Return the (X, Y) coordinate for the center point of the cell that contains the specified text.  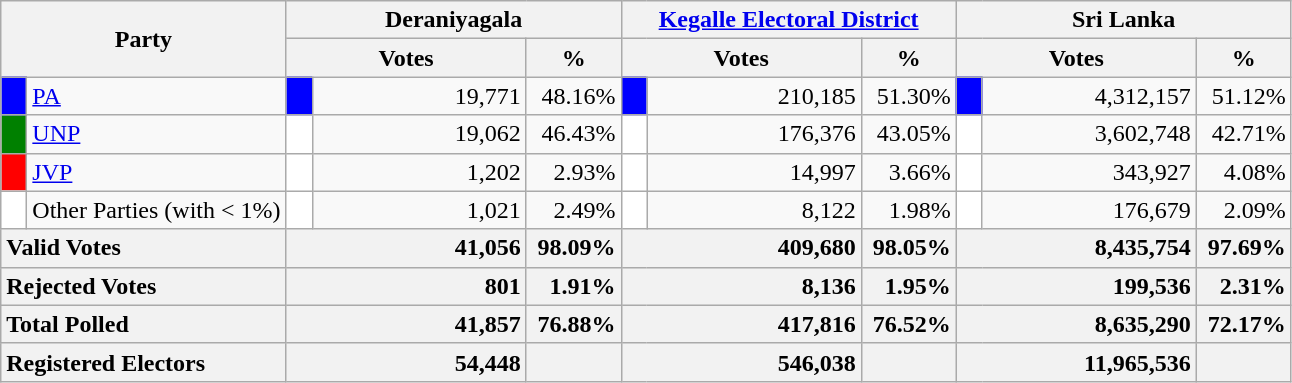
2.09% (1244, 210)
1.95% (908, 286)
51.12% (1244, 96)
2.93% (574, 172)
JVP (156, 172)
42.71% (1244, 134)
3.66% (908, 172)
1.91% (574, 286)
176,376 (754, 134)
2.31% (1244, 286)
1,202 (419, 172)
1.98% (908, 210)
97.69% (1244, 248)
4,312,157 (1089, 96)
1,021 (419, 210)
Rejected Votes (144, 286)
210,185 (754, 96)
8,122 (754, 210)
2.49% (574, 210)
41,056 (406, 248)
8,136 (741, 286)
54,448 (406, 362)
72.17% (1244, 324)
41,857 (406, 324)
Other Parties (with < 1%) (156, 210)
76.88% (574, 324)
Valid Votes (144, 248)
8,635,290 (1076, 324)
14,997 (754, 172)
Sri Lanka (1124, 20)
409,680 (741, 248)
46.43% (574, 134)
43.05% (908, 134)
UNP (156, 134)
19,062 (419, 134)
Deraniyagala (454, 20)
Total Polled (144, 324)
8,435,754 (1076, 248)
98.09% (574, 248)
3,602,748 (1089, 134)
Kegalle Electoral District (788, 20)
PA (156, 96)
Registered Electors (144, 362)
546,038 (741, 362)
11,965,536 (1076, 362)
48.16% (574, 96)
343,927 (1089, 172)
19,771 (419, 96)
Party (144, 39)
98.05% (908, 248)
4.08% (1244, 172)
417,816 (741, 324)
76.52% (908, 324)
176,679 (1089, 210)
199,536 (1076, 286)
51.30% (908, 96)
801 (406, 286)
